Output the (X, Y) coordinate of the center of the cell containing the given text.  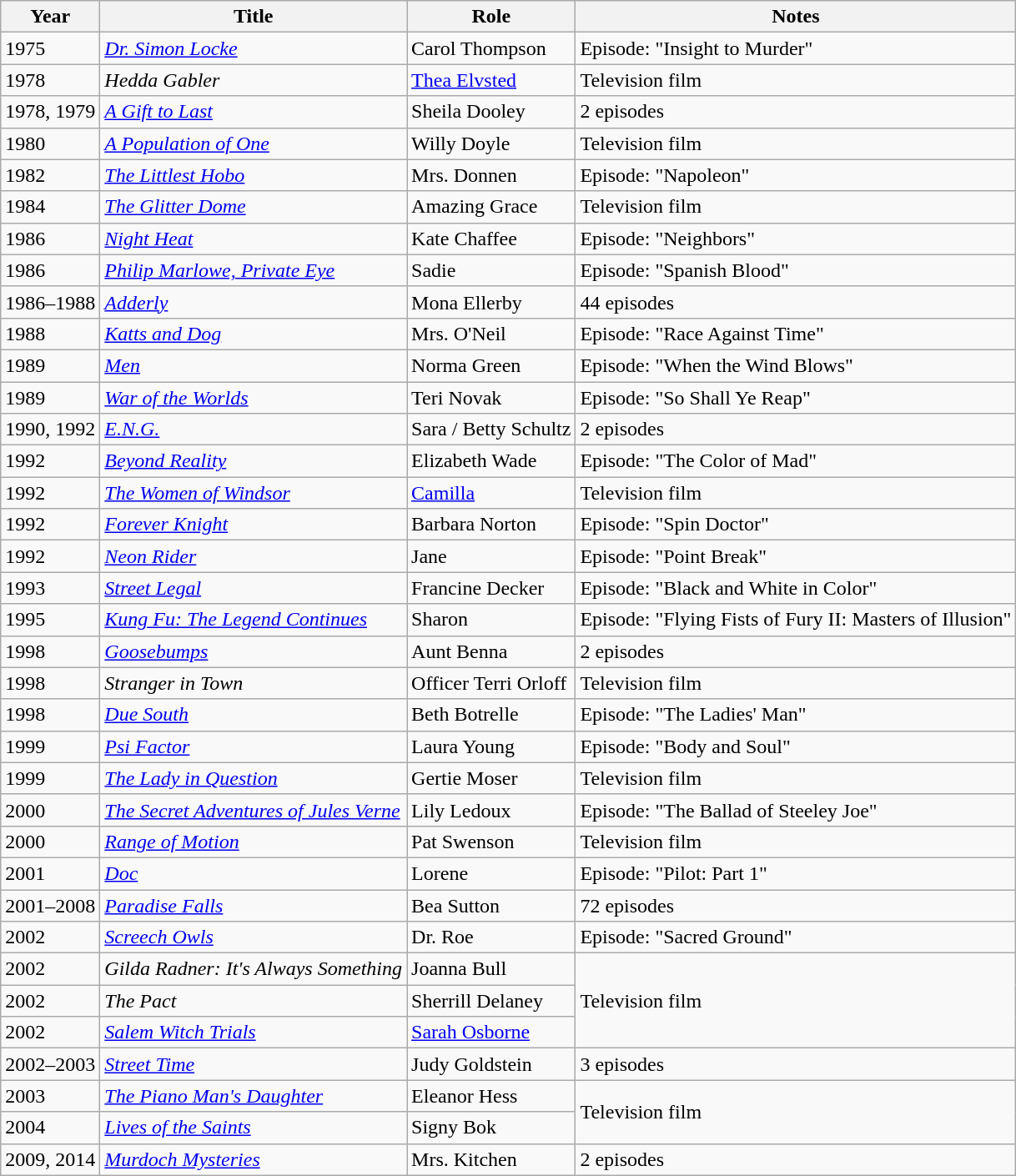
1993 (50, 588)
Year (50, 17)
Paradise Falls (254, 905)
The Pact (254, 1001)
Mrs. Donnen (491, 175)
Men (254, 365)
Officer Terri Orloff (491, 683)
Episode: "Point Break" (796, 556)
The Glitter Dome (254, 207)
Judy Goldstein (491, 1064)
Sharon (491, 620)
Sara / Betty Schultz (491, 430)
1995 (50, 620)
Katts and Dog (254, 334)
Role (491, 17)
Forever Knight (254, 525)
2001 (50, 873)
1978 (50, 80)
Stranger in Town (254, 683)
72 episodes (796, 905)
The Secret Adventures of Jules Verne (254, 810)
Kate Chaffee (491, 239)
Title (254, 17)
2004 (50, 1128)
Episode: "Body and Soul" (796, 746)
Salem Witch Trials (254, 1033)
1984 (50, 207)
War of the Worlds (254, 398)
Thea Elvsted (491, 80)
Episode: "Neighbors" (796, 239)
Sarah Osborne (491, 1033)
Screech Owls (254, 937)
Beth Botrelle (491, 715)
1980 (50, 143)
2002–2003 (50, 1064)
Gertie Moser (491, 778)
Goosebumps (254, 651)
Notes (796, 17)
The Lady in Question (254, 778)
Sheila Dooley (491, 112)
Camilla (491, 493)
Gilda Radner: It's Always Something (254, 969)
Laura Young (491, 746)
Francine Decker (491, 588)
1986–1988 (50, 302)
3 episodes (796, 1064)
Episode: "Spanish Blood" (796, 270)
Psi Factor (254, 746)
Episode: "The Ladies' Man" (796, 715)
Range of Motion (254, 842)
1990, 1992 (50, 430)
Mrs. Kitchen (491, 1159)
Due South (254, 715)
Willy Doyle (491, 143)
Aunt Benna (491, 651)
Mona Ellerby (491, 302)
Norma Green (491, 365)
Episode: "The Color of Mad" (796, 461)
Episode: "Black and White in Color" (796, 588)
2001–2008 (50, 905)
Sadie (491, 270)
Street Legal (254, 588)
Lily Ledoux (491, 810)
Episode: "Spin Doctor" (796, 525)
Episode: "Race Against Time" (796, 334)
Sherrill Delaney (491, 1001)
Dr. Roe (491, 937)
A Gift to Last (254, 112)
44 episodes (796, 302)
1978, 1979 (50, 112)
Amazing Grace (491, 207)
The Women of Windsor (254, 493)
E.N.G. (254, 430)
Carol Thompson (491, 48)
Street Time (254, 1064)
Lives of the Saints (254, 1128)
Hedda Gabler (254, 80)
Episode: "So Shall Ye Reap" (796, 398)
Kung Fu: The Legend Continues (254, 620)
Elizabeth Wade (491, 461)
Episode: "When the Wind Blows" (796, 365)
Philip Marlowe, Private Eye (254, 270)
Joanna Bull (491, 969)
Murdoch Mysteries (254, 1159)
Pat Swenson (491, 842)
Eleanor Hess (491, 1096)
Dr. Simon Locke (254, 48)
Jane (491, 556)
1982 (50, 175)
Barbara Norton (491, 525)
2003 (50, 1096)
1988 (50, 334)
A Population of One (254, 143)
Mrs. O'Neil (491, 334)
Signy Bok (491, 1128)
Lorene (491, 873)
Episode: "Napoleon" (796, 175)
The Littlest Hobo (254, 175)
1975 (50, 48)
Doc (254, 873)
Night Heat (254, 239)
Episode: "Insight to Murder" (796, 48)
Adderly (254, 302)
Episode: "Sacred Ground" (796, 937)
Beyond Reality (254, 461)
Episode: "Flying Fists of Fury II: Masters of Illusion" (796, 620)
Neon Rider (254, 556)
Teri Novak (491, 398)
2009, 2014 (50, 1159)
Bea Sutton (491, 905)
The Piano Man's Daughter (254, 1096)
Episode: "The Ballad of Steeley Joe" (796, 810)
Episode: "Pilot: Part 1" (796, 873)
